From the cell containing the given text, extract its center point as (X, Y) coordinate. 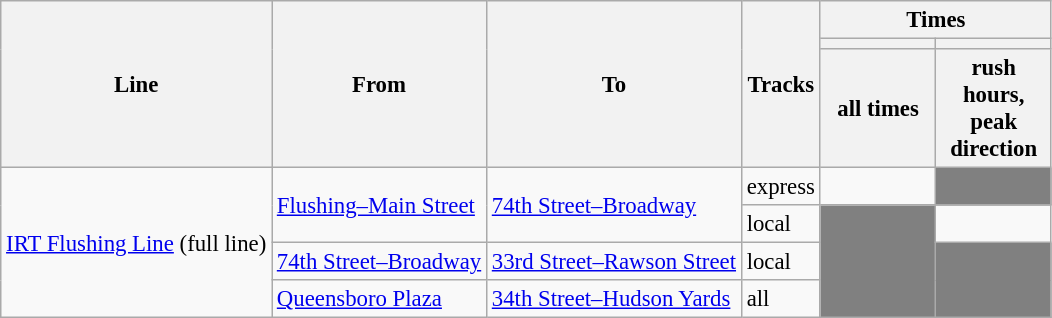
IRT Flushing Line (full line) (136, 243)
33rd Street–Rawson Street (614, 262)
Tracks (780, 84)
all (780, 299)
rush hours, peak direction (994, 108)
From (380, 84)
express (780, 187)
34th Street–Hudson Yards (614, 299)
Queensboro Plaza (380, 299)
To (614, 84)
Times (936, 20)
all times (878, 108)
Line (136, 84)
Flushing–Main Street (380, 206)
